Scan for the cell matching the given text and deliver its (X, Y) coordinate at center. 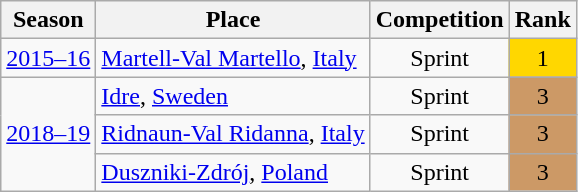
2015–16 (48, 58)
Martell-Val Martello, Italy (233, 58)
Season (48, 20)
Place (233, 20)
Idre, Sweden (233, 96)
Competition (440, 20)
Duszniki-Zdrój, Poland (233, 172)
Rank (542, 20)
1 (542, 58)
Ridnaun-Val Ridanna, Italy (233, 134)
2018–19 (48, 134)
